Output the (x, y) coordinate of the center of the cell containing the given text.  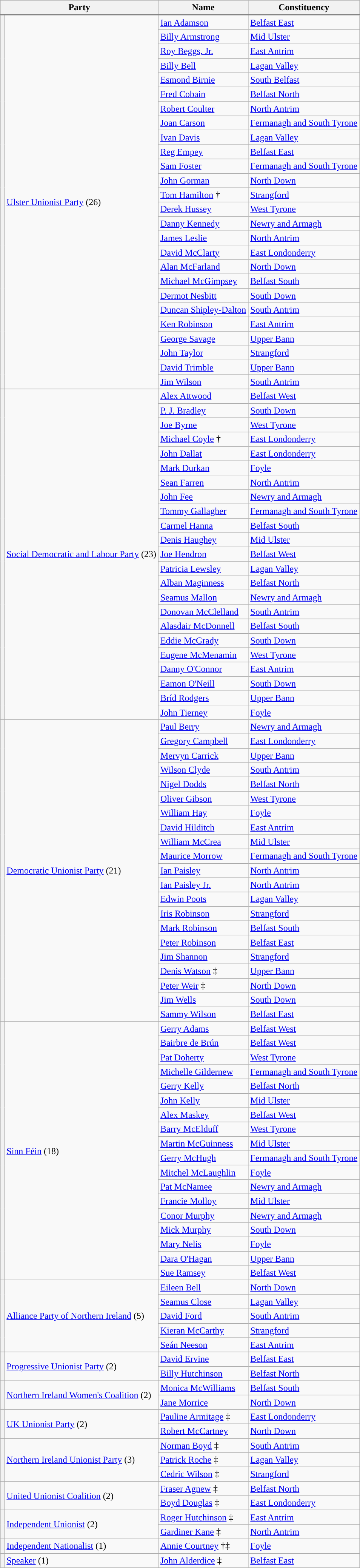
Francie Molloy (203, 1201)
Iris Robinson (203, 914)
David McClarty (203, 252)
Denis Haughey (203, 540)
Gerry Adams (203, 1029)
Gerry Kelly (203, 1086)
David Hilditch (203, 827)
John Gorman (203, 181)
Alasdair McDonnell (203, 626)
Sean Farren (203, 482)
Gerry McHugh (203, 1158)
Barry McElduff (203, 1129)
Dara O'Hagan (203, 1259)
Social Democratic and Labour Party (23) (82, 554)
Pat McNamee (203, 1187)
Progressive Unionist Party (2) (82, 1366)
William McCrea (203, 842)
Joe Byrne (203, 425)
Ian Paisley (203, 870)
Alliance Party of Northern Ireland (5) (82, 1316)
John Kelly (203, 1100)
Joan Carson (203, 123)
Monica McWilliams (203, 1388)
Sam Foster (203, 166)
Roy Beggs, Jr. (203, 51)
Martin McGuinness (203, 1144)
Seán Neeson (203, 1345)
Dermot Nesbitt (203, 296)
Pauline Armitage ‡ (203, 1417)
Danny O'Connor (203, 669)
Denis Watson ‡ (203, 971)
Gardiner Kane ‡ (203, 1532)
Jim Shannon (203, 957)
Speaker (1) (82, 1560)
Mitchel McLaughlin (203, 1172)
Patrick Roche ‡ (203, 1460)
Donovan McClelland (203, 612)
Mark Robinson (203, 928)
Michael Coyle † (203, 439)
Ian Adamson (203, 23)
Independent Unionist (2) (82, 1525)
Ivan Davis (203, 137)
Michael McGimpsey (203, 281)
John Alderdice ‡ (203, 1560)
Derek Hussey (203, 209)
Alex Attwood (203, 396)
Northern Ireland Women's Coalition (2) (82, 1395)
Mervyn Carrick (203, 756)
Billy Hutchinson (203, 1374)
Ian Paisley Jr. (203, 885)
Jim Wilson (203, 382)
Peter Weir ‡ (203, 985)
Paul Berry (203, 727)
Bríd Rodgers (203, 698)
Eileen Bell (203, 1287)
Tommy Gallagher (203, 511)
Pat Doherty (203, 1057)
Roger Hutchinson ‡ (203, 1517)
John Tierney (203, 712)
Gregory Campbell (203, 741)
Michelle Gildernew (203, 1072)
Joe Hendron (203, 554)
Fred Cobain (203, 94)
Maurice Morrow (203, 856)
Conor Murphy (203, 1216)
Mark Durkan (203, 468)
Mary Nelis (203, 1244)
Seamus Mallon (203, 597)
Tom Hamilton † (203, 195)
Nigel Dodds (203, 784)
Constituency (304, 8)
David Ford (203, 1316)
William Hay (203, 813)
Eamon O'Neill (203, 684)
Norman Boyd ‡ (203, 1445)
Robert Coulter (203, 109)
Billy Bell (203, 65)
Alan McFarland (203, 267)
Annie Courtney †‡ (203, 1546)
Danny Kennedy (203, 224)
Sammy Wilson (203, 1014)
Fraser Agnew ‡ (203, 1489)
Patricia Lewsley (203, 569)
Reg Empey (203, 152)
Robert McCartney (203, 1431)
Ulster Unionist Party (26) (82, 202)
Peter Robinson (203, 942)
Bairbre de Brún (203, 1043)
Duncan Shipley-Dalton (203, 310)
Alban Maginness (203, 583)
Eugene McMenamin (203, 655)
United Unionist Coalition (2) (82, 1496)
Sinn Féin (18) (82, 1151)
Alex Maskey (203, 1115)
John Fee (203, 497)
Boyd Douglas ‡ (203, 1503)
South Belfast (304, 80)
Wilson Clyde (203, 770)
Kieran McCarthy (203, 1330)
Billy Armstrong (203, 37)
Edwin Poots (203, 899)
UK Unionist Party (2) (82, 1424)
Seamus Close (203, 1302)
George Savage (203, 339)
Democratic Unionist Party (21) (82, 870)
Name (203, 8)
Jane Morrice (203, 1402)
Sue Ramsey (203, 1273)
Party (79, 8)
Oliver Gibson (203, 799)
P. J. Bradley (203, 411)
Esmond Birnie (203, 80)
John Taylor (203, 353)
Mick Murphy (203, 1230)
Eddie McGrady (203, 640)
John Dallat (203, 454)
David Trimble (203, 367)
Carmel Hanna (203, 525)
Independent Nationalist (1) (82, 1546)
Northern Ireland Unionist Party (3) (82, 1460)
Cedric Wilson ‡ (203, 1474)
Jim Wells (203, 1000)
James Leslie (203, 238)
Ken Robinson (203, 324)
David Ervine (203, 1359)
